Pinpoint the cell where the given text exists, returning its (X, Y) midpoint coordinate. 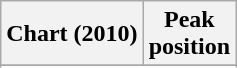
Peakposition (189, 34)
Chart (2010) (72, 34)
